For the text-containing cell, return its midpoint in (X, Y) coordinate format. 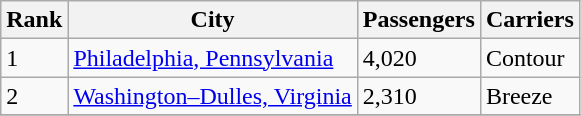
Washington–Dulles, Virginia (212, 96)
2 (34, 96)
1 (34, 58)
4,020 (418, 58)
City (212, 20)
Contour (530, 58)
Passengers (418, 20)
Breeze (530, 96)
2,310 (418, 96)
Philadelphia, Pennsylvania (212, 58)
Rank (34, 20)
Carriers (530, 20)
